Return the [x, y] coordinate for the center point of the cell that contains the specified text.  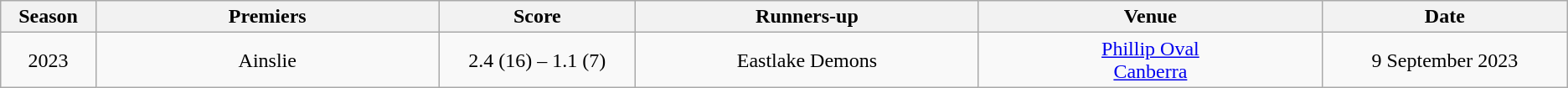
Eastlake Demons [807, 60]
Ainslie [267, 60]
Venue [1150, 17]
Premiers [267, 17]
Date [1444, 17]
Runners-up [807, 17]
2023 [49, 60]
Season [49, 17]
2.4 (16) – 1.1 (7) [537, 60]
Score [537, 17]
9 September 2023 [1444, 60]
Phillip OvalCanberra [1150, 60]
